Locate the cell with the specified text and output its (X, Y) center coordinate. 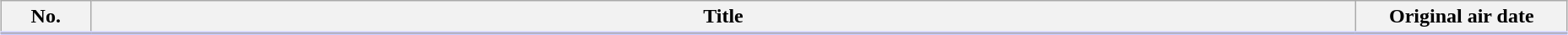
Title (723, 17)
No. (46, 17)
Original air date (1462, 17)
